Search for the cell housing the specified text and yield its (x, y) center coordinate. 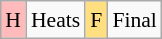
Final (134, 20)
H (13, 20)
Heats (56, 20)
F (96, 20)
